Locate the cell with the specified text and output its [X, Y] center coordinate. 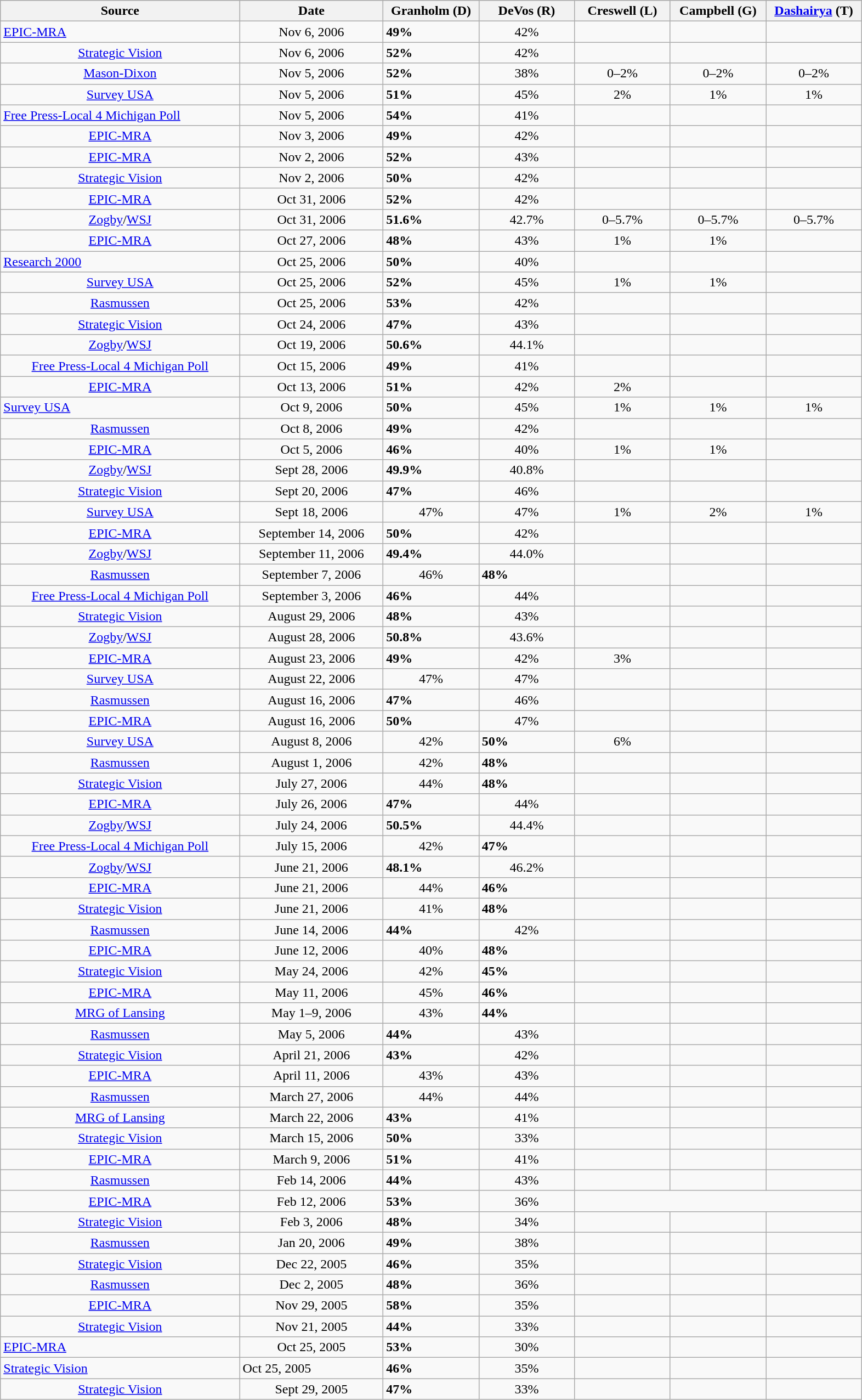
August 29, 2006 [311, 617]
43.6% [526, 637]
Granholm (D) [431, 11]
Mason-Dixon [120, 74]
Sept 20, 2006 [311, 491]
40.8% [526, 470]
March 22, 2006 [311, 1117]
Campbell (G) [718, 11]
July 24, 2006 [311, 825]
March 9, 2006 [311, 1159]
50.6% [431, 345]
July 15, 2006 [311, 846]
May 11, 2006 [311, 992]
Research 2000 [120, 262]
44.0% [526, 554]
50.5% [431, 825]
May 24, 2006 [311, 972]
Jan 20, 2006 [311, 1243]
Feb 12, 2006 [311, 1201]
September 14, 2006 [311, 533]
August 22, 2006 [311, 679]
Date [311, 11]
Nov 21, 2005 [311, 1326]
Oct 8, 2006 [311, 428]
Creswell (L) [622, 11]
58% [431, 1306]
30% [526, 1347]
Feb 3, 2006 [311, 1222]
August 28, 2006 [311, 637]
Oct 13, 2006 [311, 387]
3% [622, 658]
Dec 22, 2005 [311, 1263]
51.6% [431, 219]
44.4% [526, 825]
March 15, 2006 [311, 1138]
49.9% [431, 470]
September 11, 2006 [311, 554]
Sept 18, 2006 [311, 512]
March 27, 2006 [311, 1097]
Oct 15, 2006 [311, 366]
May 5, 2006 [311, 1034]
Oct 9, 2006 [311, 408]
DeVos (R) [526, 11]
34% [526, 1222]
August 1, 2006 [311, 763]
Dec 2, 2005 [311, 1285]
June 12, 2006 [311, 951]
46.2% [526, 867]
August 23, 2006 [311, 658]
50.8% [431, 637]
Oct 19, 2006 [311, 345]
Oct 27, 2006 [311, 240]
48.1% [431, 867]
6% [622, 742]
June 14, 2006 [311, 930]
Oct 24, 2006 [311, 324]
August 8, 2006 [311, 742]
May 1–9, 2006 [311, 1013]
44.1% [526, 345]
Nov 29, 2005 [311, 1306]
Dashairya (T) [814, 11]
54% [431, 115]
July 27, 2006 [311, 783]
September 7, 2006 [311, 574]
April 21, 2006 [311, 1055]
Feb 14, 2006 [311, 1180]
49.4% [431, 554]
Nov 3, 2006 [311, 136]
April 11, 2006 [311, 1076]
Sept 28, 2006 [311, 470]
Oct 5, 2006 [311, 449]
42.7% [526, 219]
July 26, 2006 [311, 804]
September 3, 2006 [311, 595]
Source [120, 11]
Sept 29, 2005 [311, 1389]
